Determine the (X, Y) coordinate at the center of the cell enclosing the given text.  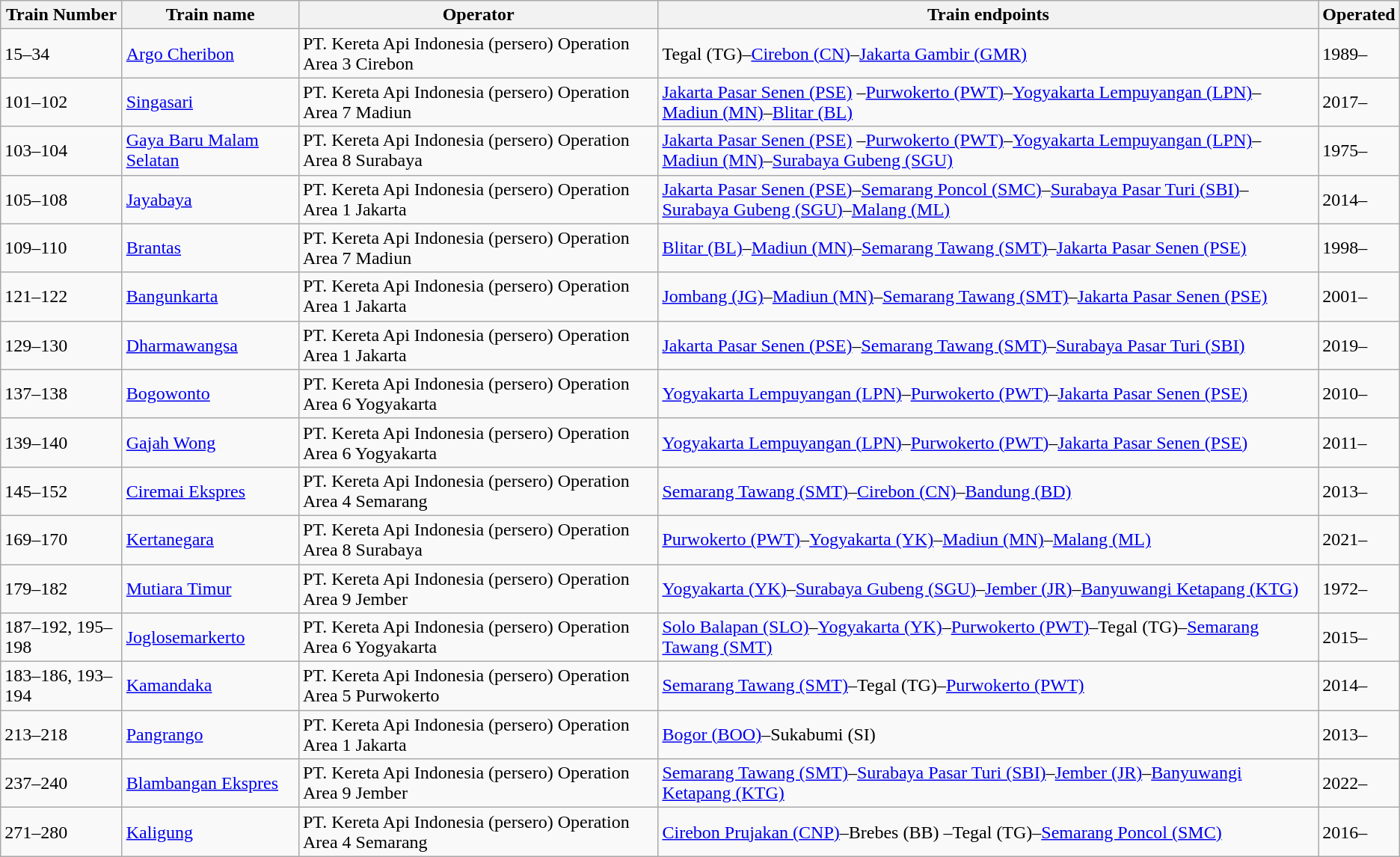
Kertanegara (210, 540)
PT. Kereta Api Indonesia (persero) Operation Area 5 Purwokerto (479, 686)
15–34 (61, 54)
Bangunkarta (210, 296)
Jakarta Pasar Senen (PSE)–Semarang Poncol (SMC)–Surabaya Pasar Turi (SBI)–Surabaya Gubeng (SGU)–Malang (ML) (989, 199)
Jombang (JG)–Madiun (MN)–Semarang Tawang (SMT)–Jakarta Pasar Senen (PSE) (989, 296)
Pangrango (210, 734)
Jayabaya (210, 199)
Kamandaka (210, 686)
Operated (1359, 15)
Cirebon Prujakan (CNP)–Brebes (BB) –Tegal (TG)–Semarang Poncol (SMC) (989, 832)
1998– (1359, 248)
Argo Cheribon (210, 54)
2001– (1359, 296)
Singasari (210, 102)
1972– (1359, 588)
1989– (1359, 54)
Blitar (BL)–Madiun (MN)–Semarang Tawang (SMT)–Jakarta Pasar Senen (PSE) (989, 248)
183–186, 193–194 (61, 686)
Gajah Wong (210, 443)
Solo Balapan (SLO)–Yogyakarta (YK)–Purwokerto (PWT)–Tegal (TG)–Semarang Tawang (SMT) (989, 637)
2010– (1359, 393)
Mutiara Timur (210, 588)
Train Number (61, 15)
2022– (1359, 784)
Operator (479, 15)
169–170 (61, 540)
2019– (1359, 345)
Jakarta Pasar Senen (PSE) –Purwokerto (PWT)–Yogyakarta Lempuyangan (LPN)–Madiun (MN)–Surabaya Gubeng (SGU) (989, 151)
Semarang Tawang (SMT)–Cirebon (CN)–Bandung (BD) (989, 491)
2017– (1359, 102)
Semarang Tawang (SMT)–Tegal (TG)–Purwokerto (PWT) (989, 686)
129–130 (61, 345)
Train name (210, 15)
Train endpoints (989, 15)
Blambangan Ekspres (210, 784)
Semarang Tawang (SMT)–Surabaya Pasar Turi (SBI)–Jember (JR)–Banyuwangi Ketapang (KTG) (989, 784)
187–192, 195–198 (61, 637)
121–122 (61, 296)
109–110 (61, 248)
Jakarta Pasar Senen (PSE)–Semarang Tawang (SMT)–Surabaya Pasar Turi (SBI) (989, 345)
139–140 (61, 443)
179–182 (61, 588)
2021– (1359, 540)
237–240 (61, 784)
Purwokerto (PWT)–Yogyakarta (YK)–Madiun (MN)–Malang (ML) (989, 540)
2011– (1359, 443)
105–108 (61, 199)
Bogor (BOO)–Sukabumi (SI) (989, 734)
Ciremai Ekspres (210, 491)
2016– (1359, 832)
Yogyakarta (YK)–Surabaya Gubeng (SGU)–Jember (JR)–Banyuwangi Ketapang (KTG) (989, 588)
145–152 (61, 491)
Dharmawangsa (210, 345)
Tegal (TG)–Cirebon (CN)–Jakarta Gambir (GMR) (989, 54)
103–104 (61, 151)
Bogowonto (210, 393)
PT. Kereta Api Indonesia (persero) Operation Area 3 Cirebon (479, 54)
Joglosemarkerto (210, 637)
Jakarta Pasar Senen (PSE) –Purwokerto (PWT)–Yogyakarta Lempuyangan (LPN)–Madiun (MN)–Blitar (BL) (989, 102)
Gaya Baru Malam Selatan (210, 151)
101–102 (61, 102)
1975– (1359, 151)
Kaligung (210, 832)
271–280 (61, 832)
137–138 (61, 393)
213–218 (61, 734)
Brantas (210, 248)
2015– (1359, 637)
